Search for the cell housing the specified text and yield its (X, Y) center coordinate. 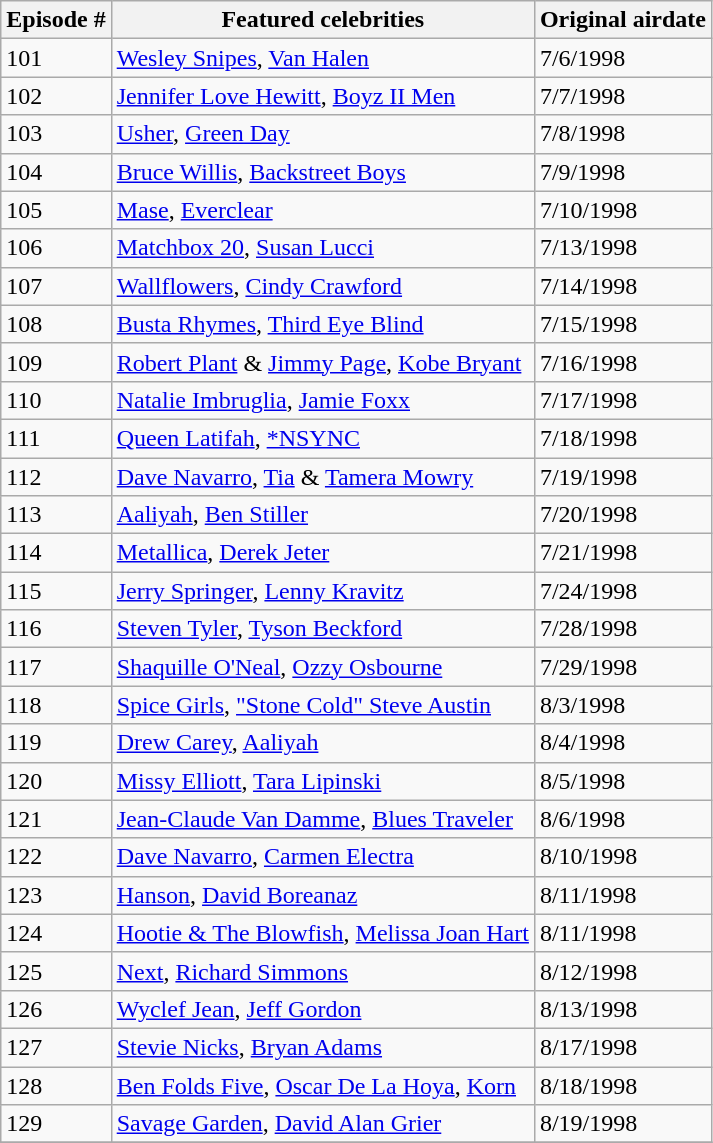
7/8/1998 (622, 134)
7/14/1998 (622, 286)
7/28/1998 (622, 629)
Ben Folds Five, Oscar De La Hoya, Korn (322, 1085)
107 (56, 286)
Dave Navarro, Tia & Tamera Mowry (322, 477)
7/19/1998 (622, 477)
103 (56, 134)
7/15/1998 (622, 324)
125 (56, 971)
120 (56, 781)
Stevie Nicks, Bryan Adams (322, 1047)
Hootie & The Blowfish, Melissa Joan Hart (322, 933)
114 (56, 553)
7/18/1998 (622, 438)
Aaliyah, Ben Stiller (322, 515)
129 (56, 1124)
109 (56, 362)
7/6/1998 (622, 58)
122 (56, 857)
Missy Elliott, Tara Lipinski (322, 781)
8/3/1998 (622, 705)
113 (56, 515)
121 (56, 819)
8/5/1998 (622, 781)
Bruce Willis, Backstreet Boys (322, 172)
108 (56, 324)
Steven Tyler, Tyson Beckford (322, 629)
Next, Richard Simmons (322, 971)
Jennifer Love Hewitt, Boyz II Men (322, 96)
Mase, Everclear (322, 210)
104 (56, 172)
Queen Latifah, *NSYNC (322, 438)
126 (56, 1009)
8/19/1998 (622, 1124)
Usher, Green Day (322, 134)
118 (56, 705)
127 (56, 1047)
102 (56, 96)
8/12/1998 (622, 971)
7/29/1998 (622, 667)
7/17/1998 (622, 400)
Shaquille O'Neal, Ozzy Osbourne (322, 667)
111 (56, 438)
7/10/1998 (622, 210)
8/17/1998 (622, 1047)
Drew Carey, Aaliyah (322, 743)
105 (56, 210)
Episode # (56, 20)
119 (56, 743)
7/7/1998 (622, 96)
Matchbox 20, Susan Lucci (322, 248)
110 (56, 400)
115 (56, 591)
7/24/1998 (622, 591)
8/18/1998 (622, 1085)
123 (56, 895)
116 (56, 629)
112 (56, 477)
106 (56, 248)
8/4/1998 (622, 743)
8/13/1998 (622, 1009)
117 (56, 667)
8/6/1998 (622, 819)
128 (56, 1085)
Natalie Imbruglia, Jamie Foxx (322, 400)
Metallica, Derek Jeter (322, 553)
Jerry Springer, Lenny Kravitz (322, 591)
Original airdate (622, 20)
101 (56, 58)
7/13/1998 (622, 248)
Spice Girls, "Stone Cold" Steve Austin (322, 705)
Savage Garden, David Alan Grier (322, 1124)
Wesley Snipes, Van Halen (322, 58)
Busta Rhymes, Third Eye Blind (322, 324)
7/20/1998 (622, 515)
Jean-Claude Van Damme, Blues Traveler (322, 819)
Dave Navarro, Carmen Electra (322, 857)
7/16/1998 (622, 362)
7/21/1998 (622, 553)
8/10/1998 (622, 857)
Wyclef Jean, Jeff Gordon (322, 1009)
Wallflowers, Cindy Crawford (322, 286)
Robert Plant & Jimmy Page, Kobe Bryant (322, 362)
7/9/1998 (622, 172)
124 (56, 933)
Hanson, David Boreanaz (322, 895)
Featured celebrities (322, 20)
